Locate the cell with the specified text and output its [x, y] center coordinate. 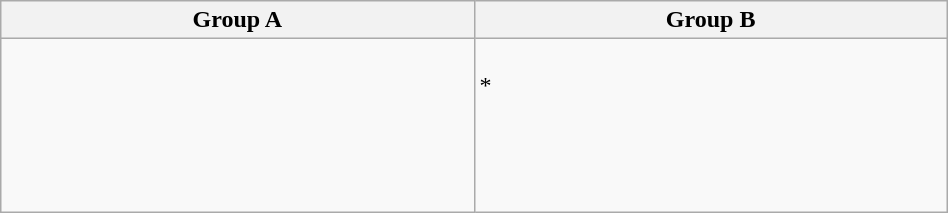
Group A [238, 20]
Group B [710, 20]
* [710, 126]
